Output the (X, Y) coordinate of the center of the cell containing the given text.  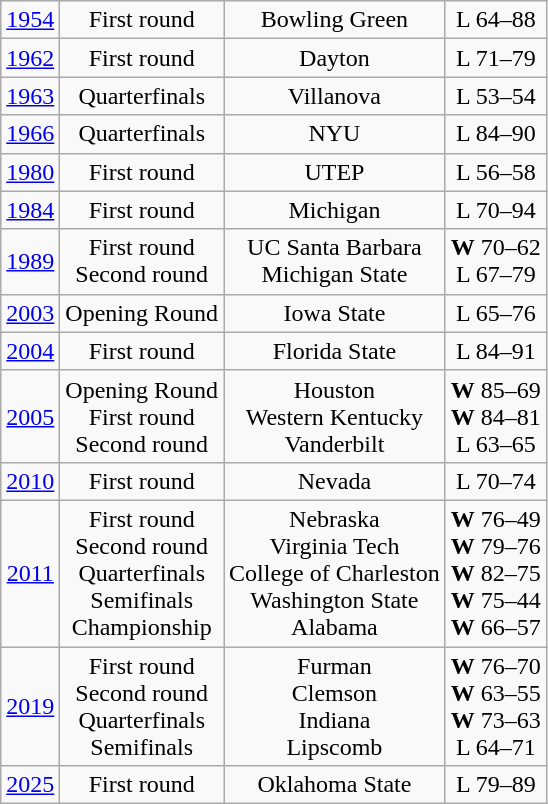
2025 (30, 785)
L 71–79 (496, 58)
UTEP (335, 172)
2004 (30, 351)
HoustonWestern KentuckyVanderbilt (335, 416)
2011 (30, 573)
First roundSecond roundQuarterfinalsSemifinals (142, 706)
Dayton (335, 58)
Florida State (335, 351)
W 70–62L 67–79 (496, 262)
W 85–69W 84–81L 63–65 (496, 416)
2019 (30, 706)
L 56–58 (496, 172)
1989 (30, 262)
1954 (30, 20)
Opening Round (142, 313)
L 65–76 (496, 313)
Bowling Green (335, 20)
L 70–94 (496, 210)
2003 (30, 313)
L 64–88 (496, 20)
1962 (30, 58)
W 76–49W 79–76W 82–75W 75–44W 66–57 (496, 573)
Iowa State (335, 313)
FurmanClemsonIndianaLipscomb (335, 706)
Nevada (335, 481)
L 70–74 (496, 481)
L 53–54 (496, 96)
Villanova (335, 96)
L 84–90 (496, 134)
L 79–89 (496, 785)
UC Santa BarbaraMichigan State (335, 262)
NYU (335, 134)
1984 (30, 210)
First roundSecond roundQuarterfinalsSemifinalsChampionship (142, 573)
Opening RoundFirst roundSecond round (142, 416)
Oklahoma State (335, 785)
1966 (30, 134)
2010 (30, 481)
2005 (30, 416)
W 76–70W 63–55W 73–63L 64–71 (496, 706)
First roundSecond round (142, 262)
NebraskaVirginia TechCollege of CharlestonWashington StateAlabama (335, 573)
1963 (30, 96)
L 84–91 (496, 351)
Michigan (335, 210)
1980 (30, 172)
